Locate the cell with the specified text and output its (x, y) center coordinate. 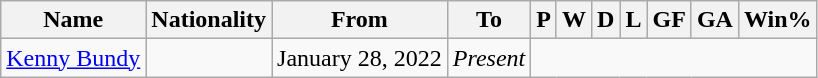
L (634, 20)
Name (74, 20)
Nationality (209, 20)
Kenny Bundy (74, 58)
P (544, 20)
To (488, 20)
W (574, 20)
GF (669, 20)
Present (488, 58)
January 28, 2022 (360, 58)
D (606, 20)
GA (714, 20)
Win% (778, 20)
From (360, 20)
